Identify which cell holds the provided text, then report its [X, Y] central coordinate. 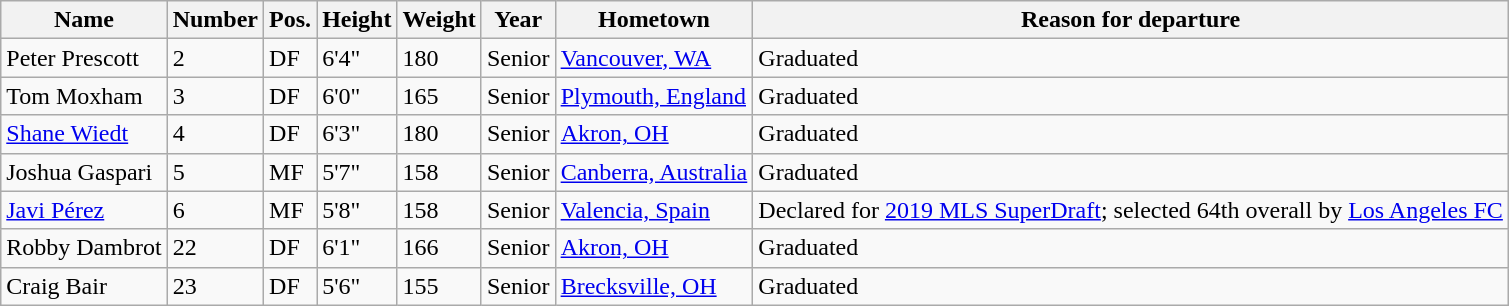
4 [215, 134]
5 [215, 172]
Declared for 2019 MLS SuperDraft; selected 64th overall by Los Angeles FC [1131, 210]
Pos. [290, 20]
Javi Pérez [84, 210]
Robby Dambrot [84, 248]
6'4" [357, 58]
Peter Prescott [84, 58]
2 [215, 58]
Joshua Gaspari [84, 172]
23 [215, 286]
Shane Wiedt [84, 134]
Valencia, Spain [654, 210]
155 [439, 286]
6 [215, 210]
Name [84, 20]
Weight [439, 20]
Plymouth, England [654, 96]
5'6" [357, 286]
Tom Moxham [84, 96]
Year [518, 20]
6'3" [357, 134]
Reason for departure [1131, 20]
5'8" [357, 210]
166 [439, 248]
165 [439, 96]
22 [215, 248]
Hometown [654, 20]
Number [215, 20]
Canberra, Australia [654, 172]
Craig Bair [84, 286]
6'1" [357, 248]
3 [215, 96]
Height [357, 20]
Vancouver, WA [654, 58]
5'7" [357, 172]
6'0" [357, 96]
Brecksville, OH [654, 286]
